Locate the cell with the specified text and output its [X, Y] center coordinate. 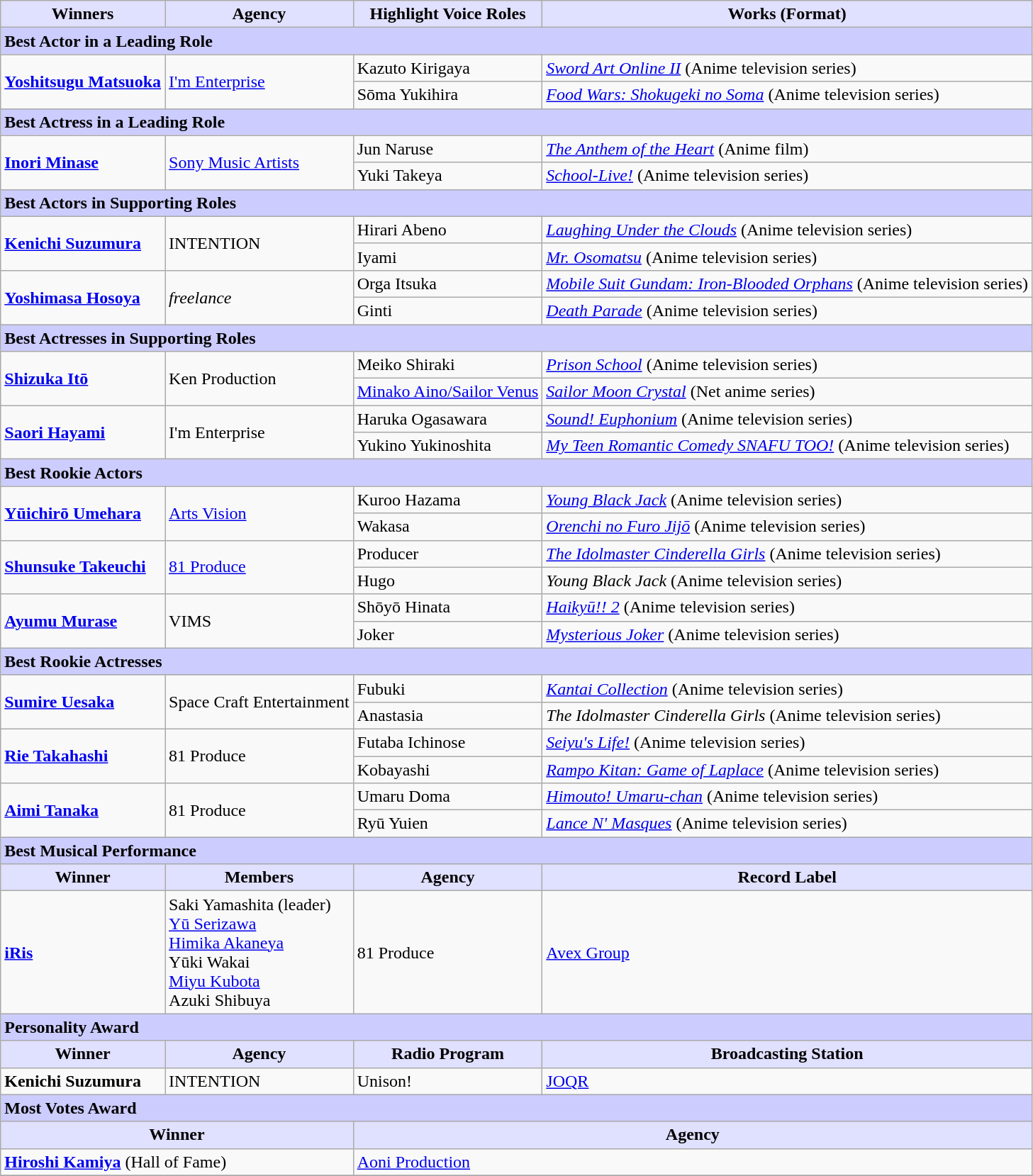
Rie Takahashi [83, 756]
Best Musical Performance [516, 851]
Death Parade (Anime television series) [787, 310]
Fubuki [448, 688]
Record Label [787, 878]
Orga Itsuka [448, 284]
JOQR [787, 1081]
Wakasa [448, 527]
Ken Production [259, 379]
School-Live! (Anime television series) [787, 176]
freelance [259, 297]
Mr. Osomatsu (Anime television series) [787, 257]
Kazuto Kirigaya [448, 68]
Best Rookie Actors [516, 473]
Space Craft Entertainment [259, 702]
Aimi Tanaka [83, 810]
Sōma Yukihira [448, 95]
Unison! [448, 1081]
Kuroo Hazama [448, 500]
Kobayashi [448, 769]
Seiyu's Life! (Anime television series) [787, 742]
Personality Award [516, 1027]
Mysterious Joker (Anime television series) [787, 634]
Hirari Abeno [448, 230]
Sumire Uesaka [83, 702]
Joker [448, 634]
Arts Vision [259, 513]
Sword Art Online II (Anime television series) [787, 68]
Anastasia [448, 715]
My Teen Romantic Comedy SNAFU TOO! (Anime television series) [787, 446]
Ryū Yuien [448, 824]
Producer [448, 554]
Iyami [448, 257]
Haikyū!! 2 (Anime television series) [787, 607]
Works (Format) [787, 14]
Sound! Euphonium (Anime television series) [787, 419]
Best Actor in a Leading Role [516, 41]
Shizuka Itō [83, 379]
The Anthem of the Heart (Anime film) [787, 149]
Highlight Voice Roles [448, 14]
Laughing Under the Clouds (Anime television series) [787, 230]
Rampo Kitan: Game of Laplace (Anime television series) [787, 769]
Best Actors in Supporting Roles [516, 203]
Ayumu Murase [83, 621]
iRis [83, 953]
Ginti [448, 310]
Hiroshi Kamiya (Hall of Fame) [177, 1162]
Lance N' Masques (Anime television series) [787, 824]
Yukino Yukinoshita [448, 446]
Meiko Shiraki [448, 365]
Winners [83, 14]
Futaba Ichinose [448, 742]
Yūichirō Umehara [83, 513]
Yuki Takeya [448, 176]
VIMS [259, 621]
Yoshimasa Hosoya [83, 297]
Sailor Moon Crystal (Net anime series) [787, 392]
Aoni Production [692, 1162]
Saki Yamashita (leader)Yū SerizawaHimika AkaneyaYūki WakaiMiyu KubotaAzuki Shibuya [259, 953]
Orenchi no Furo Jijō (Anime television series) [787, 527]
Umaru Doma [448, 797]
Inori Minase [83, 162]
Members [259, 878]
Prison School (Anime television series) [787, 365]
Haruka Ogasawara [448, 419]
Kantai Collection (Anime television series) [787, 688]
Food Wars: Shokugeki no Soma (Anime television series) [787, 95]
Yoshitsugu Matsuoka [83, 82]
Mobile Suit Gundam: Iron-Blooded Orphans (Anime television series) [787, 284]
Shunsuke Takeuchi [83, 567]
Minako Aino/Sailor Venus [448, 392]
Most Votes Award [516, 1108]
Hugo [448, 581]
Himouto! Umaru-chan (Anime television series) [787, 797]
Jun Naruse [448, 149]
Best Actress in a Leading Role [516, 122]
Best Rookie Actresses [516, 661]
Broadcasting Station [787, 1054]
Saori Hayami [83, 432]
Sony Music Artists [259, 162]
Best Actresses in Supporting Roles [516, 338]
Avex Group [787, 953]
Radio Program [448, 1054]
Shōyō Hinata [448, 607]
